Detect which cell encompasses the target text, then output its (X, Y) center coordinate. 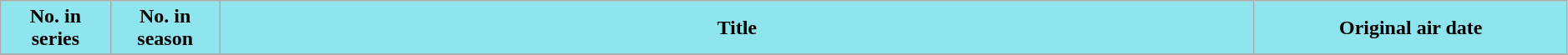
Title (737, 28)
No. inseason (165, 28)
Original air date (1410, 28)
No. inseries (55, 28)
